Return the [x, y] coordinate for the center point of the cell that contains the specified text.  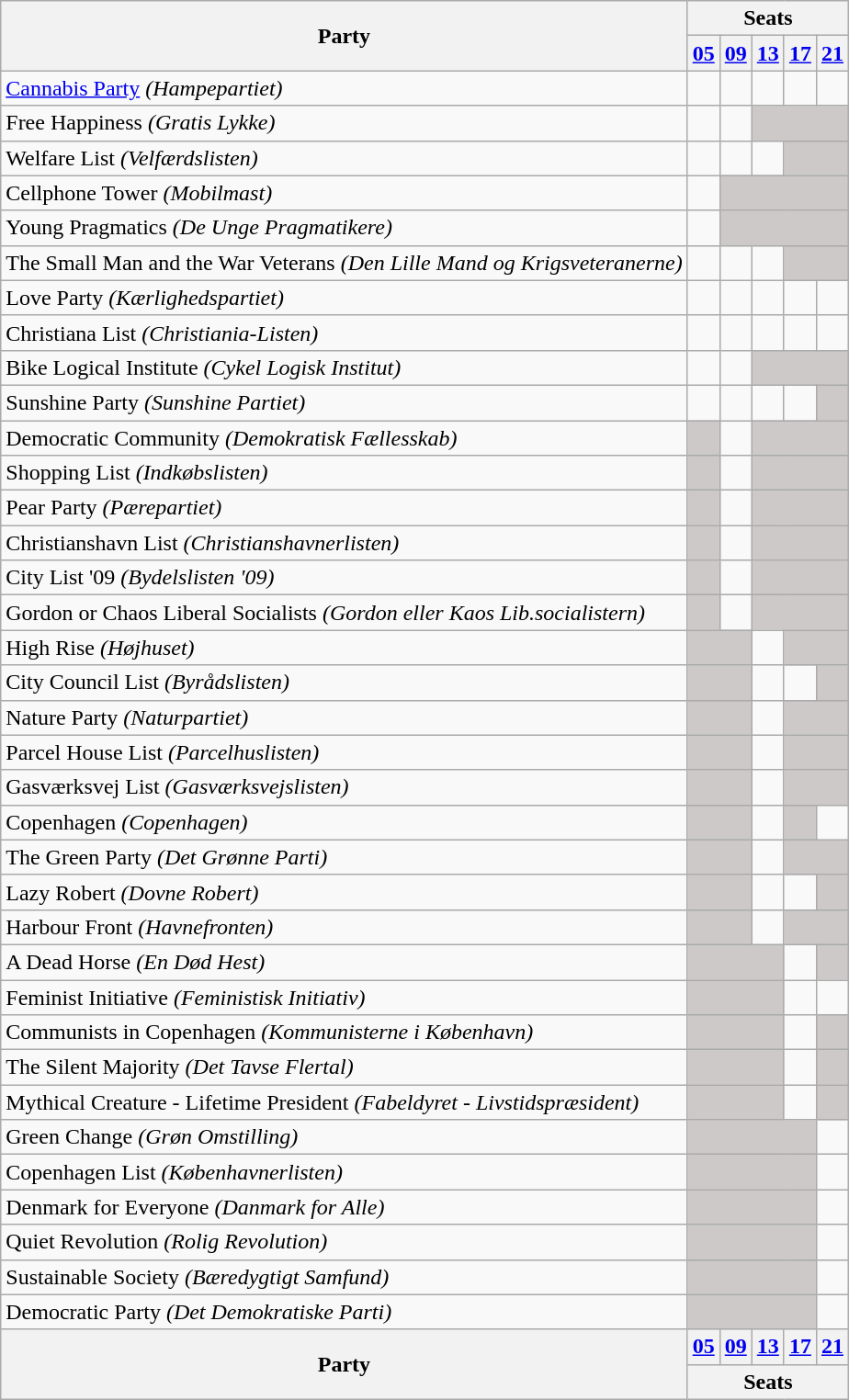
City List '09 (Bydelslisten '09) [344, 578]
Nature Party (Naturpartiet) [344, 717]
Democratic Party (Det Demokratiske Parti) [344, 1312]
The Small Man and the War Veterans (Den Lille Mand og Krigsveteranerne) [344, 263]
Green Change (Grøn Omstilling) [344, 1137]
High Rise (Højhuset) [344, 648]
Welfare List (Velfærdslisten) [344, 158]
Free Happiness (Gratis Lykke) [344, 123]
City Council List (Byrådslisten) [344, 683]
Shopping List (Indkøbslisten) [344, 473]
Christiana List (Christiania-Listen) [344, 333]
Mythical Creature - Lifetime President (Fabeldyret - Livstidspræsident) [344, 1102]
A Dead Horse (En Død Hest) [344, 962]
Pear Party (Pærepartiet) [344, 508]
Communists in Copenhagen (Kommunisterne i København) [344, 1033]
Denmark for Everyone (Danmark for Alle) [344, 1207]
The Silent Majority (Det Tavse Flertal) [344, 1067]
Feminist Initiative (Feministisk Initiativ) [344, 997]
Lazy Robert (Dovne Robert) [344, 892]
Cannabis Party (Hampepartiet) [344, 88]
Parcel House List (Parcelhuslisten) [344, 752]
Quiet Revolution (Rolig Revolution) [344, 1242]
Love Party (Kærlighedspartiet) [344, 298]
Democratic Community (Demokratisk Fællesskab) [344, 438]
Copenhagen List (Københavnerlisten) [344, 1172]
The Green Party (Det Grønne Parti) [344, 857]
Cellphone Tower (Mobilmast) [344, 193]
Gordon or Chaos Liberal Socialists (Gordon eller Kaos Lib.socialistern) [344, 613]
Bike Logical Institute (Cykel Logisk Institut) [344, 367]
Young Pragmatics (De Unge Pragmatikere) [344, 228]
Harbour Front (Havnefronten) [344, 927]
Christianshavn List (Christianshavnerlisten) [344, 543]
Sunshine Party (Sunshine Partiet) [344, 402]
Copenhagen (Copenhagen) [344, 822]
Gasværksvej List (Gasværksvejslisten) [344, 787]
Sustainable Society (Bæredygtigt Samfund) [344, 1277]
